From the cell containing the given text, extract its center point as [X, Y] coordinate. 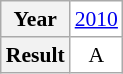
Year [36, 19]
A [96, 55]
2010 [96, 19]
Result [36, 55]
